Capture the cell that displays the provided text and extract its (X, Y) central coordinate. 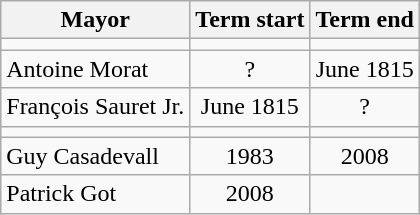
1983 (250, 156)
Antoine Morat (96, 69)
Term start (250, 20)
Term end (365, 20)
Patrick Got (96, 194)
François Sauret Jr. (96, 107)
Mayor (96, 20)
Guy Casadevall (96, 156)
